Scan for the cell matching the given text and deliver its (x, y) coordinate at center. 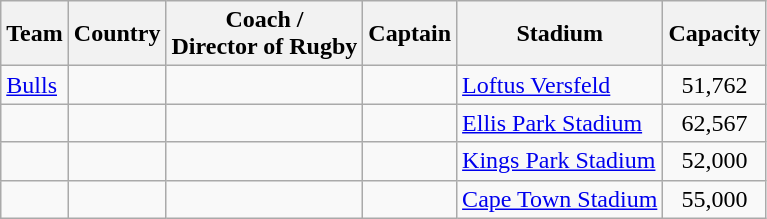
Kings Park Stadium (560, 161)
Captain (410, 34)
52,000 (714, 161)
Stadium (560, 34)
Ellis Park Stadium (560, 123)
Cape Town Stadium (560, 199)
55,000 (714, 199)
Capacity (714, 34)
Country (117, 34)
Loftus Versfeld (560, 85)
51,762 (714, 85)
62,567 (714, 123)
Bulls (35, 85)
Coach /Director of Rugby (264, 34)
Team (35, 34)
